Identify which cell holds the provided text, then report its [x, y] central coordinate. 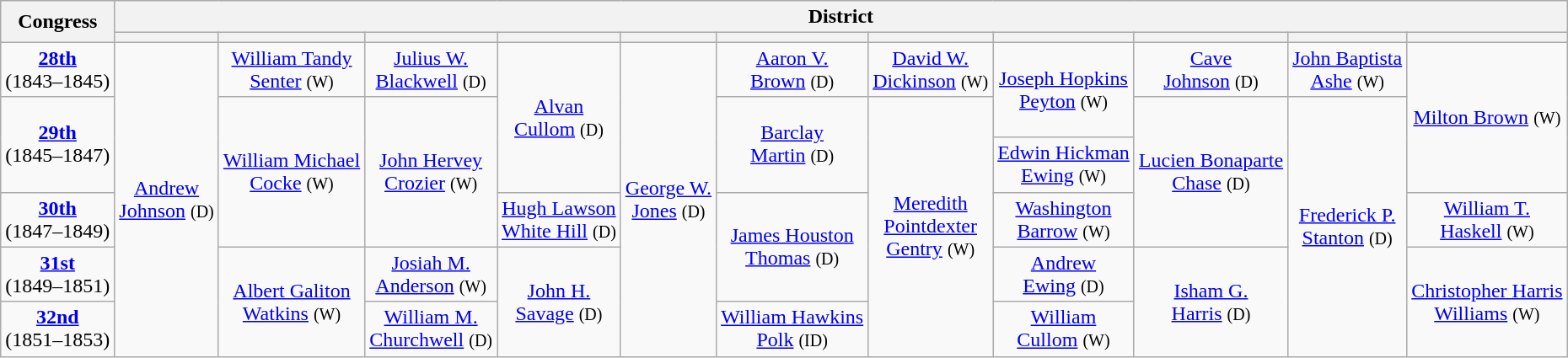
David W.Dickinson (W) [931, 69]
30th(1847–1849) [57, 219]
William TandySenter (W) [292, 69]
Christopher HarrisWilliams (W) [1487, 302]
District [841, 17]
William M.Churchwell (D) [432, 329]
WilliamCullom (W) [1064, 329]
Julius W.Blackwell (D) [432, 69]
AlvanCullom (D) [560, 117]
Frederick P.Stanton (D) [1347, 227]
32nd(1851–1853) [57, 329]
CaveJohnson (D) [1211, 69]
Joseph HopkinsPeyton (W) [1064, 89]
28th(1843–1845) [57, 69]
Josiah M.Anderson (W) [432, 275]
William MichaelCocke (W) [292, 172]
Edwin HickmanEwing (W) [1064, 165]
AndrewJohnson (D) [167, 199]
John HerveyCrozier (W) [432, 172]
Albert GalitonWatkins (W) [292, 302]
BarclayMartin (D) [792, 145]
Milton Brown (W) [1487, 117]
Lucien BonaparteChase (D) [1211, 172]
31st(1849–1851) [57, 275]
Con­gress [57, 22]
John BaptistaAshe (W) [1347, 69]
AndrewEwing (D) [1064, 275]
William HawkinsPolk (ID) [792, 329]
William T.Haskell (W) [1487, 219]
29th(1845–1847) [57, 145]
John H.Savage (D) [560, 302]
WashingtonBarrow (W) [1064, 219]
James HoustonThomas (D) [792, 247]
George W.Jones (D) [668, 199]
Isham G.Harris (D) [1211, 302]
MeredithPointdexterGentry (W) [931, 227]
Hugh LawsonWhite Hill (D) [560, 219]
Aaron V.Brown (D) [792, 69]
